Scan for the cell matching the given text and deliver its (X, Y) coordinate at center. 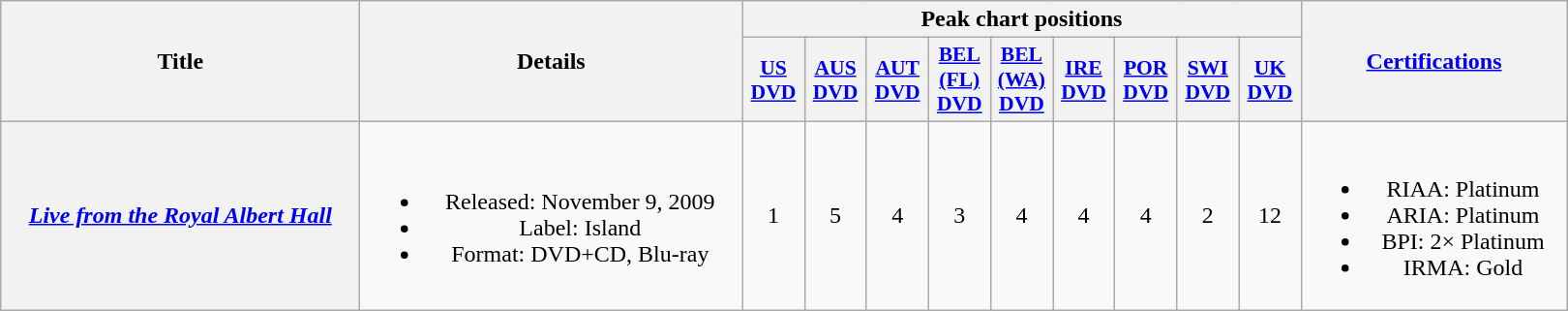
3 (959, 215)
2 (1208, 215)
12 (1270, 215)
Details (552, 62)
Certifications (1434, 62)
1 (773, 215)
USDVD (773, 79)
Peak chart positions (1022, 19)
BEL(FL)DVD (959, 79)
Title (180, 62)
RIAA: PlatinumARIA: PlatinumBPI: 2× PlatinumIRMA: Gold (1434, 215)
UKDVD (1270, 79)
AUSDVD (835, 79)
BEL(WA)DVD (1021, 79)
Released: November 9, 2009Label: IslandFormat: DVD+CD, Blu-ray (552, 215)
IREDVD (1084, 79)
SWIDVD (1208, 79)
5 (835, 215)
AUTDVD (897, 79)
PORDVD (1146, 79)
Live from the Royal Albert Hall (180, 215)
